Pinpoint the cell where the given text exists, returning its (X, Y) midpoint coordinate. 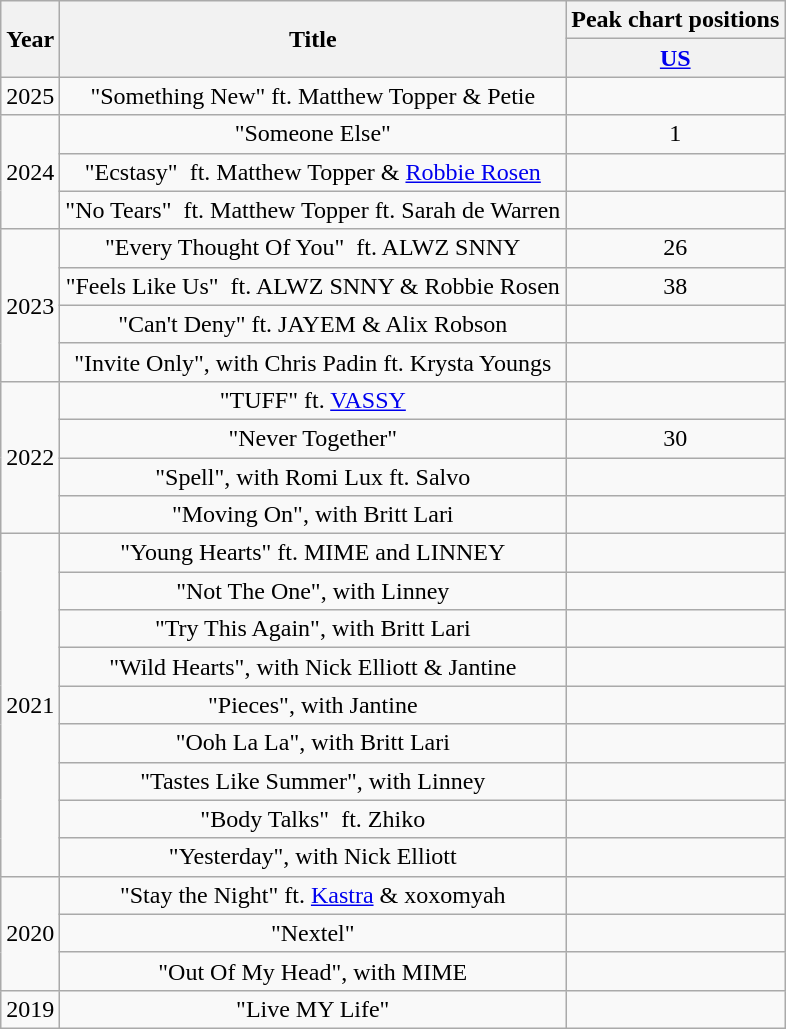
"Ooh La La", with Britt Lari (313, 743)
US (676, 58)
2022 (30, 457)
2019 (30, 1009)
2021 (30, 706)
"Feels Like Us" ft. ALWZ SNNY & Robbie Rosen (313, 286)
"Not The One", with Linney (313, 591)
"Body Talks" ft. Zhiko (313, 819)
"Yesterday", with Nick Elliott (313, 857)
"Moving On", with Britt Lari (313, 515)
"No Tears" ft. Matthew Topper ft. Sarah de Warren (313, 210)
"Spell", with Romi Lux ft. Salvo (313, 477)
38 (676, 286)
"Every Thought Of You" ft. ALWZ SNNY (313, 248)
"Nextel" (313, 933)
Peak chart positions (676, 20)
"Try This Again", with Britt Lari (313, 629)
"Pieces", with Jantine (313, 705)
2020 (30, 933)
2024 (30, 172)
"Something New" ft. Matthew Topper & Petie (313, 96)
Year (30, 39)
"TUFF" ft. VASSY (313, 400)
26 (676, 248)
2023 (30, 305)
2025 (30, 96)
"Stay the Night" ft. Kastra & xoxomyah (313, 895)
1 (676, 134)
"Young Hearts" ft. MIME and LINNEY (313, 553)
"Someone Else" (313, 134)
"Tastes Like Summer", with Linney (313, 781)
"Out Of My Head", with MIME (313, 971)
30 (676, 438)
"Ecstasy" ft. Matthew Topper & Robbie Rosen (313, 172)
"Wild Hearts", with Nick Elliott & Jantine (313, 667)
"Live MY Life" (313, 1009)
Title (313, 39)
"Can't Deny" ft. JAYEM & Alix Robson (313, 324)
"Invite Only", with Chris Padin ft. Krysta Youngs (313, 362)
"Never Together" (313, 438)
